Find where the given text appears and provide that cell's center as (x, y) coordinate. 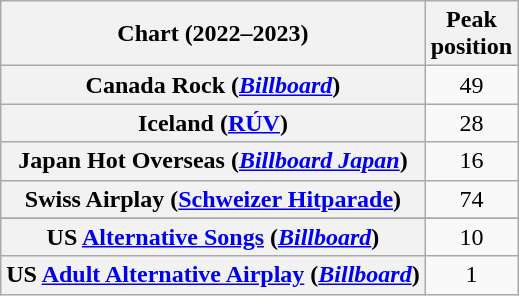
Swiss Airplay (Schweizer Hitparade) (213, 199)
Canada Rock (Billboard) (213, 85)
US Adult Alternative Airplay (Billboard) (213, 275)
28 (471, 123)
1 (471, 275)
10 (471, 237)
Iceland (RÚV) (213, 123)
74 (471, 199)
Chart (2022–2023) (213, 34)
Japan Hot Overseas (Billboard Japan) (213, 161)
Peakposition (471, 34)
US Alternative Songs (Billboard) (213, 237)
49 (471, 85)
16 (471, 161)
